Capture the cell that displays the provided text and extract its [X, Y] central coordinate. 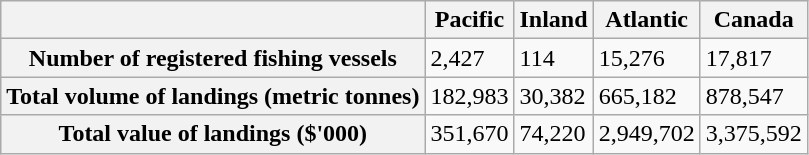
Pacific [470, 20]
Inland [554, 20]
351,670 [470, 134]
Canada [754, 20]
2,427 [470, 58]
878,547 [754, 96]
3,375,592 [754, 134]
74,220 [554, 134]
30,382 [554, 96]
Total volume of landings (metric tonnes) [213, 96]
665,182 [646, 96]
15,276 [646, 58]
Number of registered fishing vessels [213, 58]
Total value of landings ($'000) [213, 134]
17,817 [754, 58]
182,983 [470, 96]
2,949,702 [646, 134]
114 [554, 58]
Atlantic [646, 20]
